Search for the cell housing the specified text and yield its (X, Y) center coordinate. 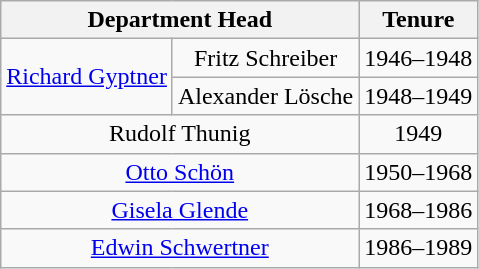
Rudolf Thunig (180, 134)
1950–1968 (418, 172)
1948–1949 (418, 96)
1946–1948 (418, 58)
Otto Schön (180, 172)
Tenure (418, 20)
Gisela Glende (180, 210)
Department Head (180, 20)
1949 (418, 134)
Alexander Lösche (265, 96)
1986–1989 (418, 248)
Fritz Schreiber (265, 58)
Edwin Schwertner (180, 248)
Richard Gyptner (87, 77)
1968–1986 (418, 210)
